Locate the cell with the specified text and output its [x, y] center coordinate. 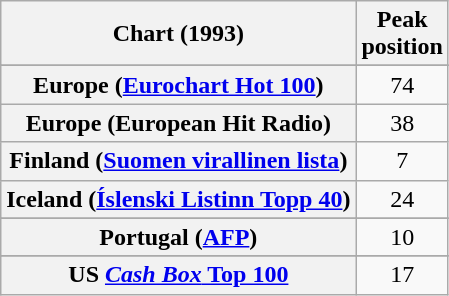
Chart (1993) [178, 34]
Europe (European Hit Radio) [178, 123]
US Cash Box Top 100 [178, 275]
Iceland (Íslenski Listinn Topp 40) [178, 199]
Portugal (AFP) [178, 237]
Finland (Suomen virallinen lista) [178, 161]
Peakposition [402, 34]
24 [402, 199]
74 [402, 85]
7 [402, 161]
Europe (Eurochart Hot 100) [178, 85]
38 [402, 123]
17 [402, 275]
10 [402, 237]
